Identify which cell holds the provided text, then report its [X, Y] central coordinate. 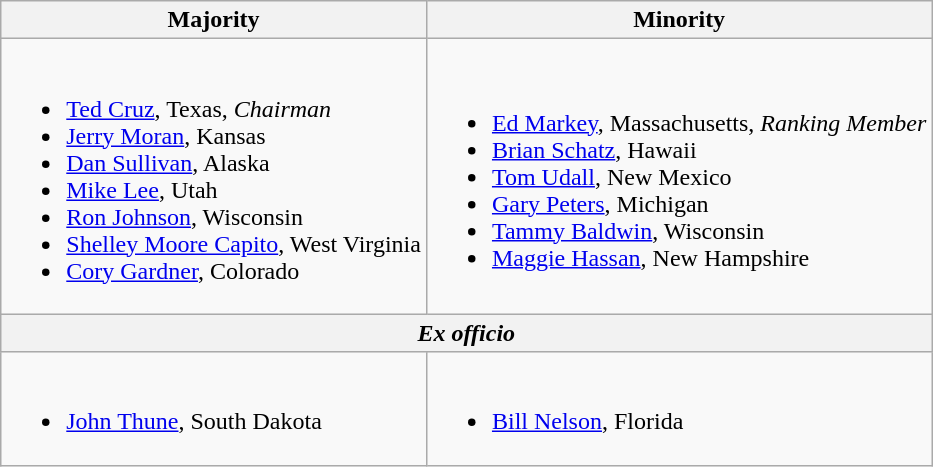
Minority [678, 20]
Bill Nelson, Florida [678, 408]
John Thune, South Dakota [214, 408]
Ex officio [466, 333]
Majority [214, 20]
